For the text-containing cell, return its midpoint in (x, y) coordinate format. 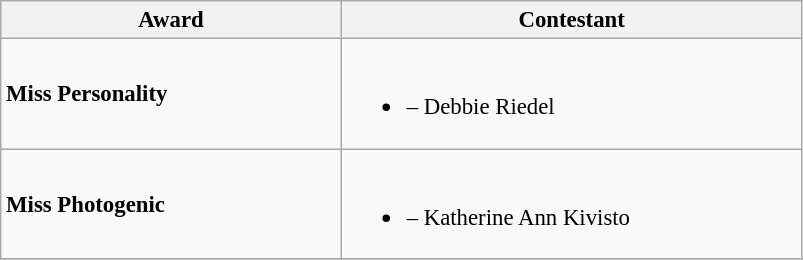
Miss Photogenic (172, 204)
Miss Personality (172, 94)
– Katherine Ann Kivisto (572, 204)
– Debbie Riedel (572, 94)
Award (172, 20)
Contestant (572, 20)
